Return [x, y] of the center of cell containing provided text 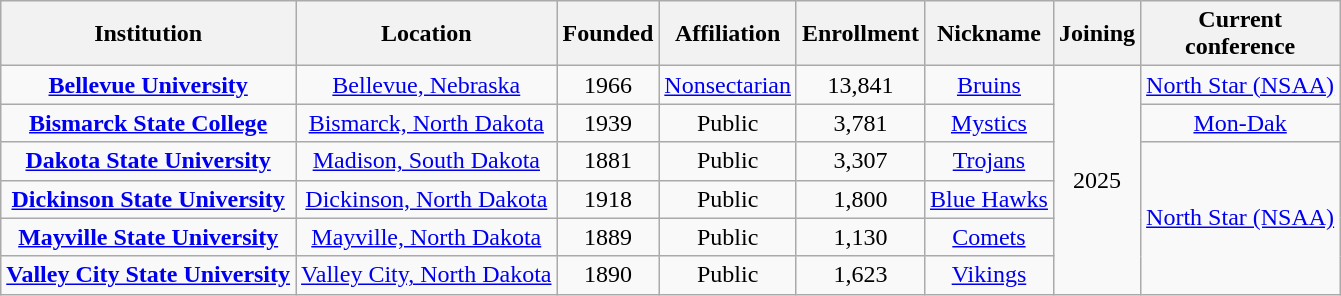
1881 [608, 161]
Founded [608, 34]
1890 [608, 275]
Dickinson State University [148, 199]
1889 [608, 237]
1966 [608, 85]
Blue Hawks [988, 199]
Currentconference [1240, 34]
3,307 [860, 161]
Location [426, 34]
Valley City State University [148, 275]
Mayville, North Dakota [426, 237]
Nickname [988, 34]
Enrollment [860, 34]
Comets [988, 237]
Joining [1096, 34]
1,623 [860, 275]
Madison, South Dakota [426, 161]
Dickinson, North Dakota [426, 199]
Mystics [988, 123]
3,781 [860, 123]
Bismarck, North Dakota [426, 123]
2025 [1096, 180]
1939 [608, 123]
Affiliation [728, 34]
Trojans [988, 161]
Mayville State University [148, 237]
Bismarck State College [148, 123]
Bruins [988, 85]
Vikings [988, 275]
Mon-Dak [1240, 123]
Dakota State University [148, 161]
Bellevue, Nebraska [426, 85]
Nonsectarian [728, 85]
1,800 [860, 199]
13,841 [860, 85]
1918 [608, 199]
1,130 [860, 237]
Valley City, North Dakota [426, 275]
Bellevue University [148, 85]
Institution [148, 34]
